Locate the cell with the specified text and output its (X, Y) center coordinate. 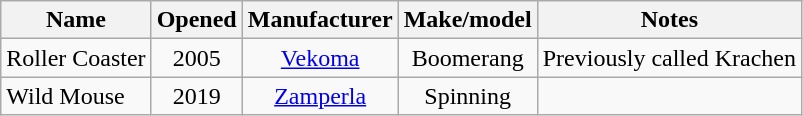
Vekoma (320, 58)
Make/model (468, 20)
Zamperla (320, 96)
Opened (196, 20)
Previously called Krachen (669, 58)
Roller Coaster (76, 58)
Name (76, 20)
Boomerang (468, 58)
2005 (196, 58)
Manufacturer (320, 20)
Notes (669, 20)
Wild Mouse (76, 96)
2019 (196, 96)
Spinning (468, 96)
